Scan for the cell matching the given text and deliver its (X, Y) coordinate at center. 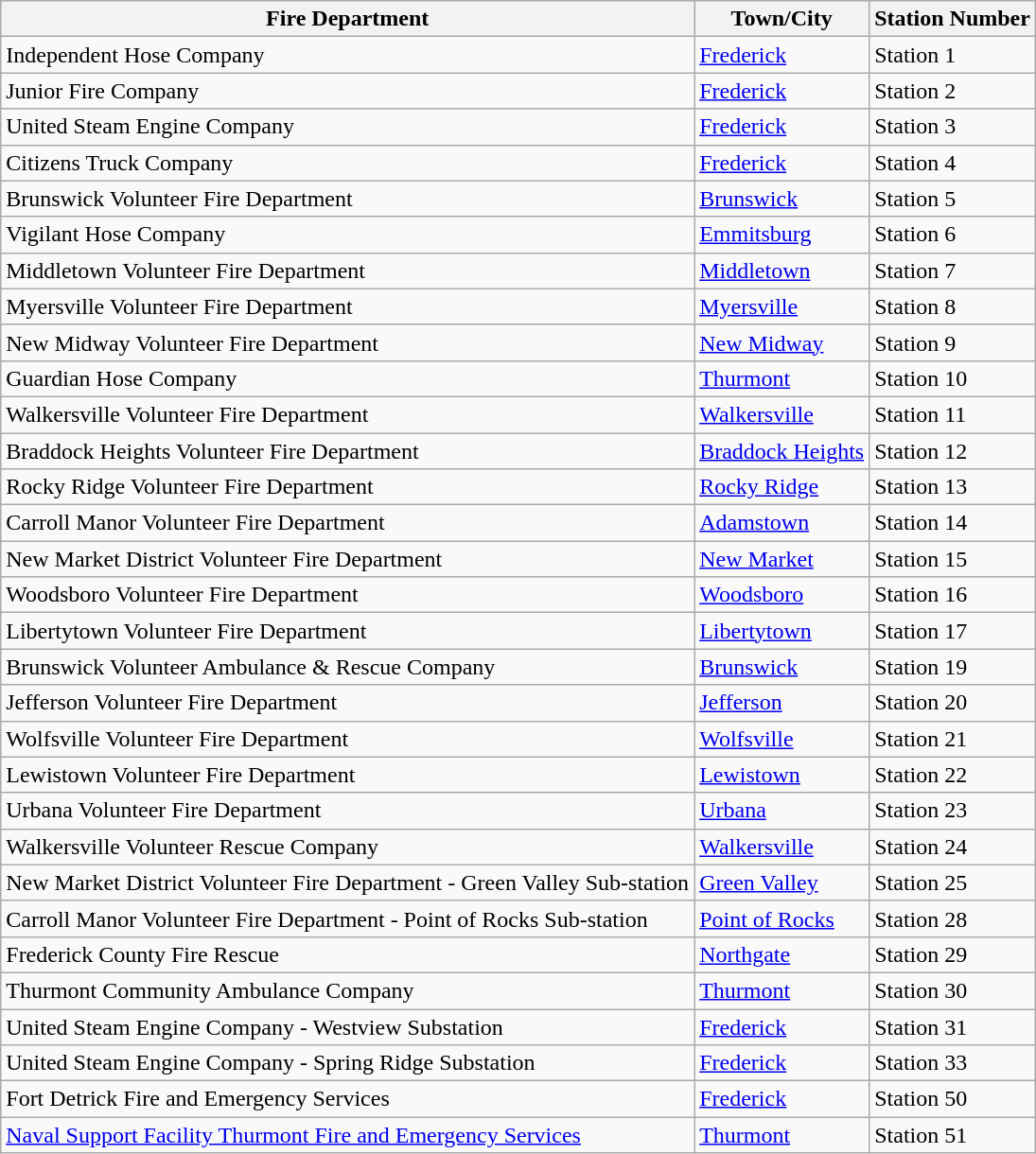
Rocky Ridge (781, 487)
Wolfsville Volunteer Fire Department (348, 739)
Station 14 (953, 523)
Woodsboro (781, 595)
Carroll Manor Volunteer Fire Department - Point of Rocks Sub-station (348, 918)
Station 31 (953, 1026)
United Steam Engine Company - Spring Ridge Substation (348, 1063)
Junior Fire Company (348, 91)
Station 10 (953, 378)
Rocky Ridge Volunteer Fire Department (348, 487)
Point of Rocks (781, 918)
Urbana Volunteer Fire Department (348, 811)
Fire Department (348, 19)
Station 2 (953, 91)
Emmitsburg (781, 235)
Lewistown (781, 775)
Station 9 (953, 342)
Myersville (781, 306)
Northgate (781, 954)
Citizens Truck Company (348, 163)
Middletown (781, 271)
Lewistown Volunteer Fire Department (348, 775)
Station 4 (953, 163)
Guardian Hose Company (348, 378)
Libertytown Volunteer Fire Department (348, 631)
New Market District Volunteer Fire Department - Green Valley Sub-station (348, 883)
Station 24 (953, 847)
Station 21 (953, 739)
Station 11 (953, 414)
Station 16 (953, 595)
New Market (781, 559)
Adamstown (781, 523)
Station 7 (953, 271)
Libertytown (781, 631)
New Midway Volunteer Fire Department (348, 342)
Station 23 (953, 811)
Myersville Volunteer Fire Department (348, 306)
Station 22 (953, 775)
Woodsboro Volunteer Fire Department (348, 595)
Jefferson Volunteer Fire Department (348, 703)
Station 19 (953, 667)
Urbana (781, 811)
United Steam Engine Company (348, 127)
Jefferson (781, 703)
Brunswick Volunteer Ambulance & Rescue Company (348, 667)
Station 3 (953, 127)
Station 25 (953, 883)
Station 50 (953, 1099)
Carroll Manor Volunteer Fire Department (348, 523)
Vigilant Hose Company (348, 235)
Middletown Volunteer Fire Department (348, 271)
Naval Support Facility Thurmont Fire and Emergency Services (348, 1135)
Station 30 (953, 990)
Independent Hose Company (348, 55)
Station 15 (953, 559)
Walkersville Volunteer Fire Department (348, 414)
Station 13 (953, 487)
Station 51 (953, 1135)
Station 33 (953, 1063)
New Midway (781, 342)
Town/City (781, 19)
Station 5 (953, 199)
Green Valley (781, 883)
Braddock Heights Volunteer Fire Department (348, 451)
Station 1 (953, 55)
Station Number (953, 19)
Station 12 (953, 451)
Station 20 (953, 703)
Brunswick Volunteer Fire Department (348, 199)
Wolfsville (781, 739)
Station 29 (953, 954)
Station 28 (953, 918)
Thurmont Community Ambulance Company (348, 990)
New Market District Volunteer Fire Department (348, 559)
Frederick County Fire Rescue (348, 954)
Station 6 (953, 235)
Station 17 (953, 631)
Braddock Heights (781, 451)
Station 8 (953, 306)
Fort Detrick Fire and Emergency Services (348, 1099)
United Steam Engine Company - Westview Substation (348, 1026)
Walkersville Volunteer Rescue Company (348, 847)
